For the text-containing cell, return its midpoint in (x, y) coordinate format. 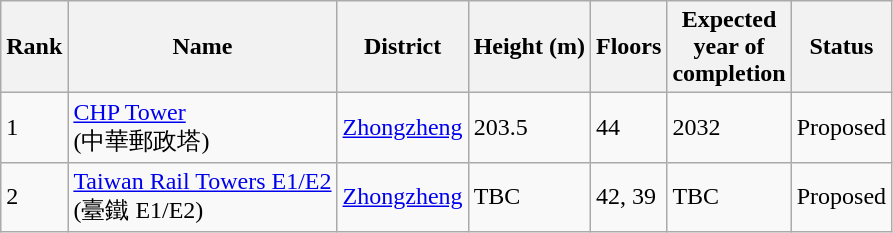
District (402, 47)
Expected year of completion (729, 47)
Floors (628, 47)
Taiwan Rail Towers E1/E2 (臺鐵 E1/E2) (202, 197)
44 (628, 128)
CHP Tower (中華郵政塔) (202, 128)
2032 (729, 128)
Name (202, 47)
203.5 (529, 128)
Rank (34, 47)
2 (34, 197)
1 (34, 128)
42, 39 (628, 197)
Height (m) (529, 47)
Status (841, 47)
